Detect which cell encompasses the target text, then output its [X, Y] center coordinate. 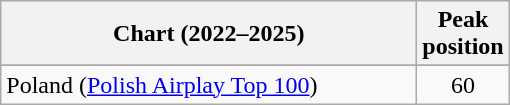
Chart (2022–2025) [209, 34]
Poland (Polish Airplay Top 100) [209, 85]
60 [463, 85]
Peakposition [463, 34]
